Output the (X, Y) coordinate of the center of the cell containing the given text.  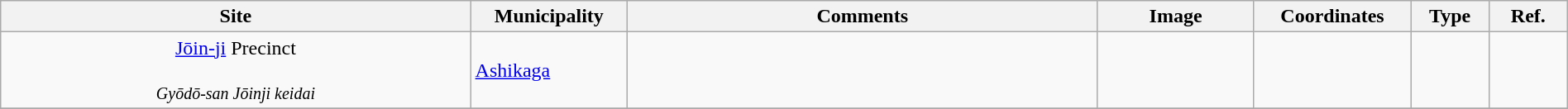
Jōin-ji PrecinctGyōdō-san Jōinji keidai (236, 70)
Ref. (1528, 17)
Coordinates (1331, 17)
Comments (863, 17)
Site (236, 17)
Municipality (549, 17)
Type (1451, 17)
Image (1176, 17)
Ashikaga (549, 70)
